Return (x, y) of the center of cell containing provided text 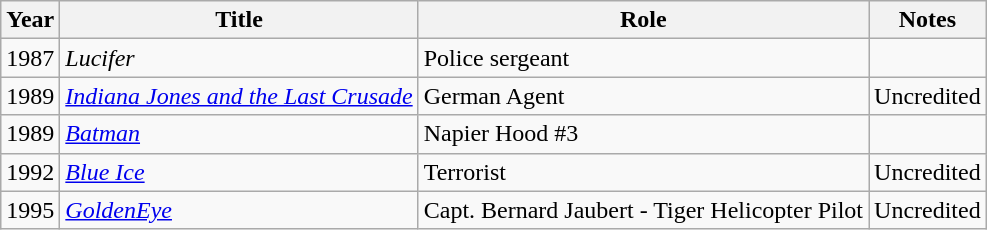
1992 (30, 172)
Capt. Bernard Jaubert - Tiger Helicopter Pilot (643, 210)
Role (643, 20)
Lucifer (239, 58)
GoldenEye (239, 210)
Notes (928, 20)
Indiana Jones and the Last Crusade (239, 96)
Year (30, 20)
Napier Hood #3 (643, 134)
1987 (30, 58)
Batman (239, 134)
German Agent (643, 96)
Title (239, 20)
Blue Ice (239, 172)
Terrorist (643, 172)
1995 (30, 210)
Police sergeant (643, 58)
